Capture the cell that displays the provided text and extract its (X, Y) central coordinate. 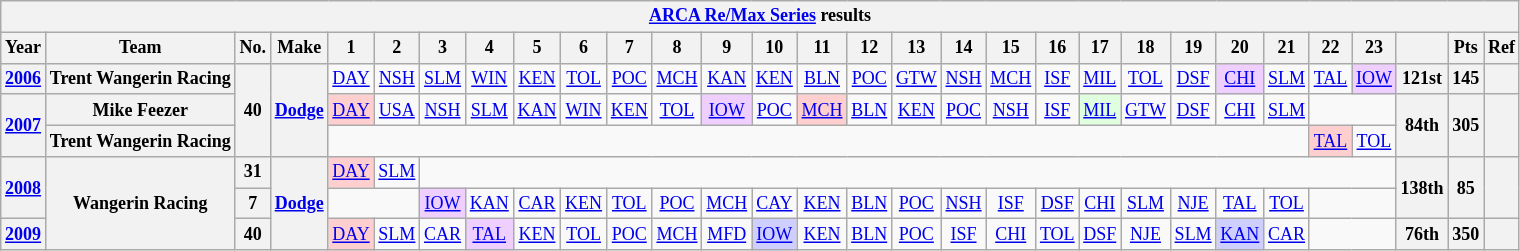
ARCA Re/Max Series results (760, 16)
15 (1011, 48)
76th (1422, 234)
14 (964, 48)
2009 (24, 234)
No. (252, 48)
6 (584, 48)
2008 (24, 188)
Mike Feezer (140, 110)
84th (1422, 125)
85 (1466, 188)
3 (443, 48)
Make (299, 48)
4 (489, 48)
145 (1466, 78)
1 (351, 48)
Team (140, 48)
11 (822, 48)
350 (1466, 234)
16 (1058, 48)
22 (1330, 48)
121st (1422, 78)
138th (1422, 188)
21 (1287, 48)
20 (1240, 48)
Ref (1502, 48)
10 (775, 48)
17 (1100, 48)
13 (917, 48)
19 (1193, 48)
2 (397, 48)
12 (870, 48)
31 (252, 172)
2007 (24, 125)
2006 (24, 78)
Year (24, 48)
5 (537, 48)
8 (677, 48)
CAY (775, 204)
305 (1466, 125)
18 (1146, 48)
MFD (727, 234)
9 (727, 48)
Pts (1466, 48)
23 (1374, 48)
Wangerin Racing (140, 204)
USA (397, 110)
